Locate the cell with the specified text and output its [X, Y] center coordinate. 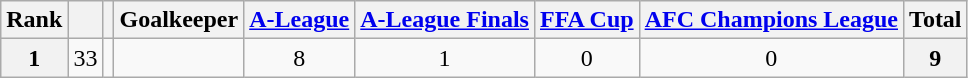
Rank [34, 20]
33 [86, 58]
AFC Champions League [771, 20]
9 [936, 58]
A-League Finals [445, 20]
FFA Cup [586, 20]
Total [936, 20]
Goalkeeper [179, 20]
A-League [300, 20]
8 [300, 58]
